From the cell containing the given text, extract its center point as (X, Y) coordinate. 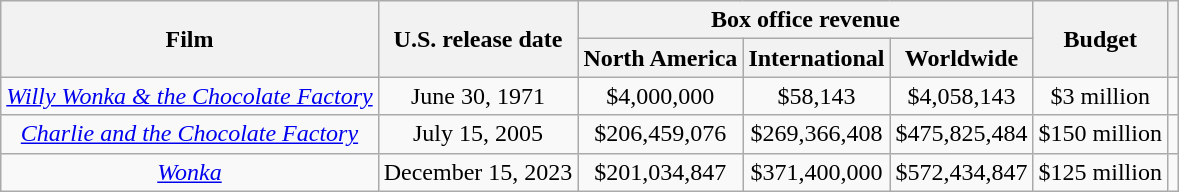
Budget (1100, 39)
Box office revenue (806, 20)
$201,034,847 (660, 172)
Charlie and the Chocolate Factory (190, 134)
$125 million (1100, 172)
International (816, 58)
July 15, 2005 (478, 134)
Worldwide (962, 58)
December 15, 2023 (478, 172)
$58,143 (816, 96)
$4,058,143 (962, 96)
$572,434,847 (962, 172)
$269,366,408 (816, 134)
$206,459,076 (660, 134)
Film (190, 39)
Wonka (190, 172)
$4,000,000 (660, 96)
$475,825,484 (962, 134)
$371,400,000 (816, 172)
North America (660, 58)
U.S. release date (478, 39)
June 30, 1971 (478, 96)
$3 million (1100, 96)
Willy Wonka & the Chocolate Factory (190, 96)
$150 million (1100, 134)
